Detect which cell encompasses the target text, then output its [X, Y] center coordinate. 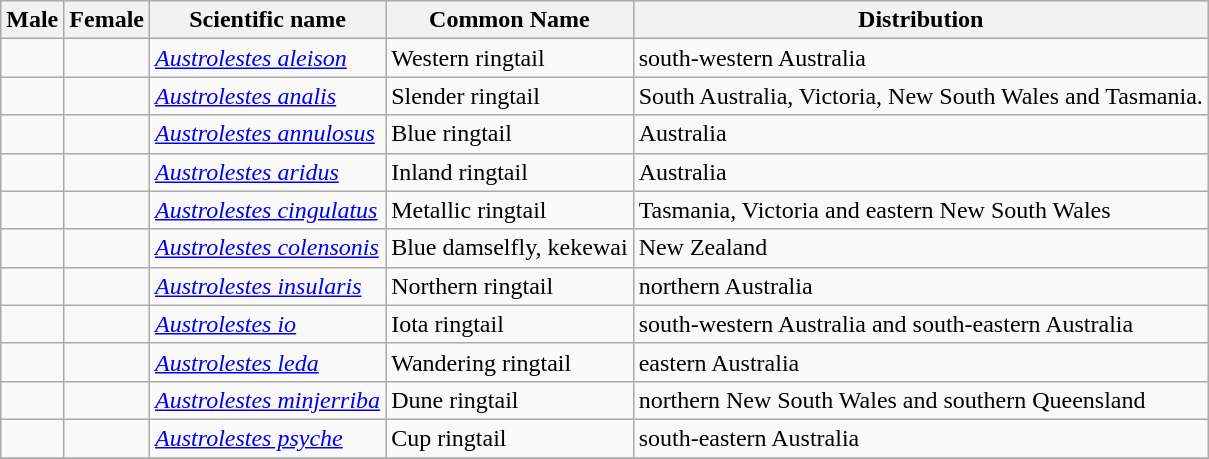
eastern Australia [920, 362]
Distribution [920, 20]
Austrolestes leda [267, 362]
South Australia, Victoria, New South Wales and Tasmania. [920, 96]
Austrolestes insularis [267, 286]
Female [107, 20]
south-western Australia [920, 58]
Austrolestes io [267, 324]
Inland ringtail [510, 172]
Male [32, 20]
Austrolestes aridus [267, 172]
Austrolestes cingulatus [267, 210]
Austrolestes psyche [267, 438]
Scientific name [267, 20]
Slender ringtail [510, 96]
Austrolestes colensonis [267, 248]
Wandering ringtail [510, 362]
south-western Australia and south-eastern Australia [920, 324]
Western ringtail [510, 58]
northern New South Wales and southern Queensland [920, 400]
Common Name [510, 20]
New Zealand [920, 248]
Austrolestes aleison [267, 58]
Blue damselfly, kekewai [510, 248]
Austrolestes analis [267, 96]
northern Australia [920, 286]
Iota ringtail [510, 324]
Tasmania, Victoria and eastern New South Wales [920, 210]
Blue ringtail [510, 134]
Dune ringtail [510, 400]
Austrolestes annulosus [267, 134]
Austrolestes minjerriba [267, 400]
Cup ringtail [510, 438]
Northern ringtail [510, 286]
south-eastern Australia [920, 438]
Metallic ringtail [510, 210]
